Search for the cell housing the specified text and yield its [X, Y] center coordinate. 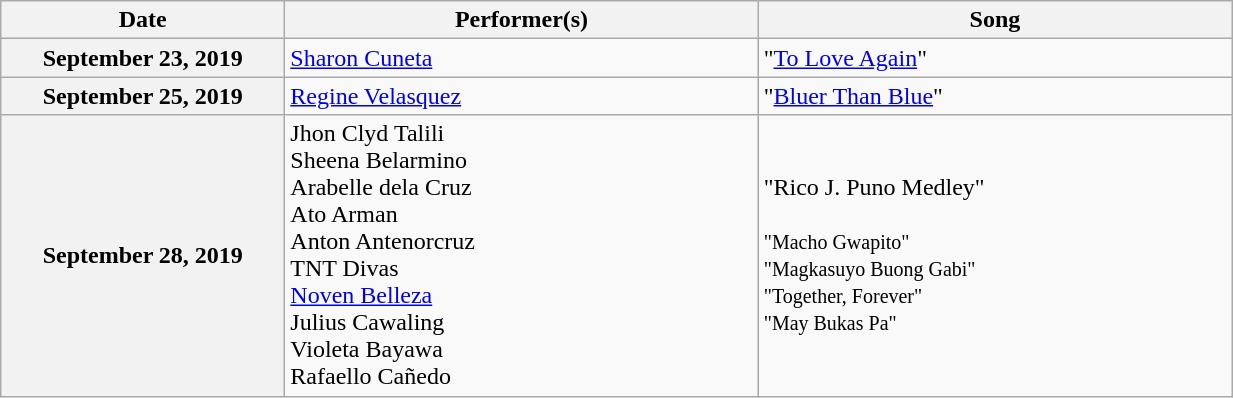
Sharon Cuneta [522, 58]
Regine Velasquez [522, 96]
Performer(s) [522, 20]
September 28, 2019 [143, 256]
"Bluer Than Blue" [994, 96]
September 23, 2019 [143, 58]
"Rico J. Puno Medley" "Macho Gwapito" "Magkasuyo Buong Gabi" "Together, Forever" "May Bukas Pa" [994, 256]
"To Love Again" [994, 58]
Song [994, 20]
Jhon Clyd TaliliSheena BelarminoArabelle dela CruzAto ArmanAnton AntenorcruzTNT DivasNoven BellezaJulius CawalingVioleta BayawaRafaello Cañedo [522, 256]
September 25, 2019 [143, 96]
Date [143, 20]
